Locate the cell with the specified text and output its [x, y] center coordinate. 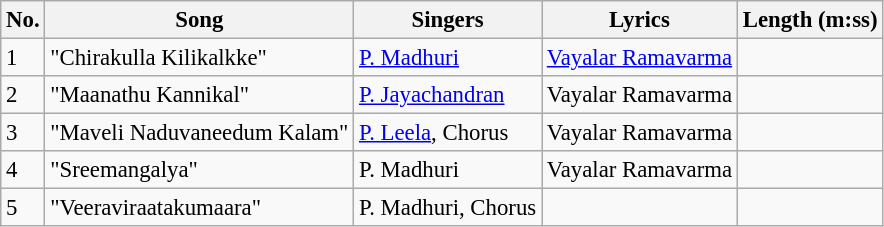
"Sreemangalya" [200, 170]
"Maanathu Kannikal" [200, 95]
4 [23, 170]
No. [23, 20]
P. Jayachandran [448, 95]
Length (m:ss) [810, 20]
P. Leela, Chorus [448, 133]
5 [23, 208]
"Chirakulla Kilikalkke" [200, 58]
3 [23, 133]
2 [23, 95]
1 [23, 58]
Lyrics [640, 20]
P. Madhuri, Chorus [448, 208]
"Maveli Naduvaneedum Kalam" [200, 133]
"Veeraviraatakumaara" [200, 208]
Song [200, 20]
Singers [448, 20]
